Return [X, Y] of the center of cell containing provided text 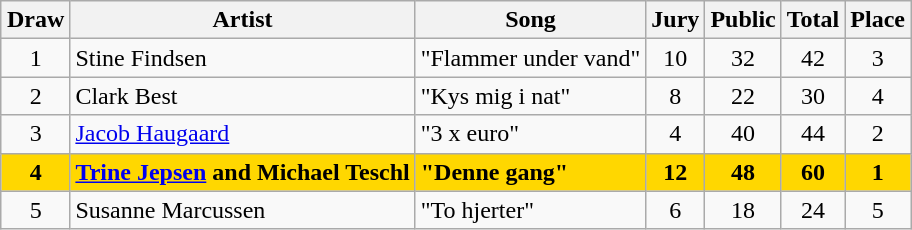
Artist [242, 20]
Clark Best [242, 96]
Jacob Haugaard [242, 134]
Jury [676, 20]
"Kys mig i nat" [530, 96]
18 [743, 210]
Stine Findsen [242, 58]
6 [676, 210]
Place [878, 20]
30 [813, 96]
"To hjerter" [530, 210]
24 [813, 210]
Total [813, 20]
Trine Jepsen and Michael Teschl [242, 172]
"Denne gang" [530, 172]
42 [813, 58]
60 [813, 172]
Public [743, 20]
Song [530, 20]
"Flammer under vand" [530, 58]
8 [676, 96]
32 [743, 58]
40 [743, 134]
22 [743, 96]
12 [676, 172]
Draw [35, 20]
48 [743, 172]
Susanne Marcussen [242, 210]
"3 x euro" [530, 134]
10 [676, 58]
44 [813, 134]
